Determine the [x, y] coordinate at the center of the cell enclosing the given text.  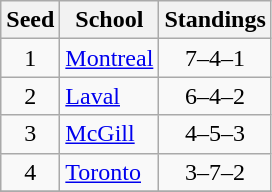
1 [30, 58]
3–7–2 [215, 172]
Laval [110, 96]
Standings [215, 20]
McGill [110, 134]
Seed [30, 20]
6–4–2 [215, 96]
3 [30, 134]
7–4–1 [215, 58]
4 [30, 172]
2 [30, 96]
4–5–3 [215, 134]
Toronto [110, 172]
Montreal [110, 58]
School [110, 20]
